Return [x, y] of the center of cell containing provided text 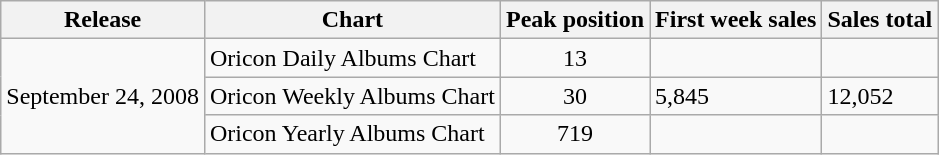
13 [574, 58]
Oricon Yearly Albums Chart [352, 134]
5,845 [736, 96]
Sales total [880, 20]
30 [574, 96]
12,052 [880, 96]
First week sales [736, 20]
Release [103, 20]
Chart [352, 20]
Oricon Weekly Albums Chart [352, 96]
Peak position [574, 20]
September 24, 2008 [103, 96]
Oricon Daily Albums Chart [352, 58]
719 [574, 134]
